Find where the given text appears and provide that cell's center as (x, y) coordinate. 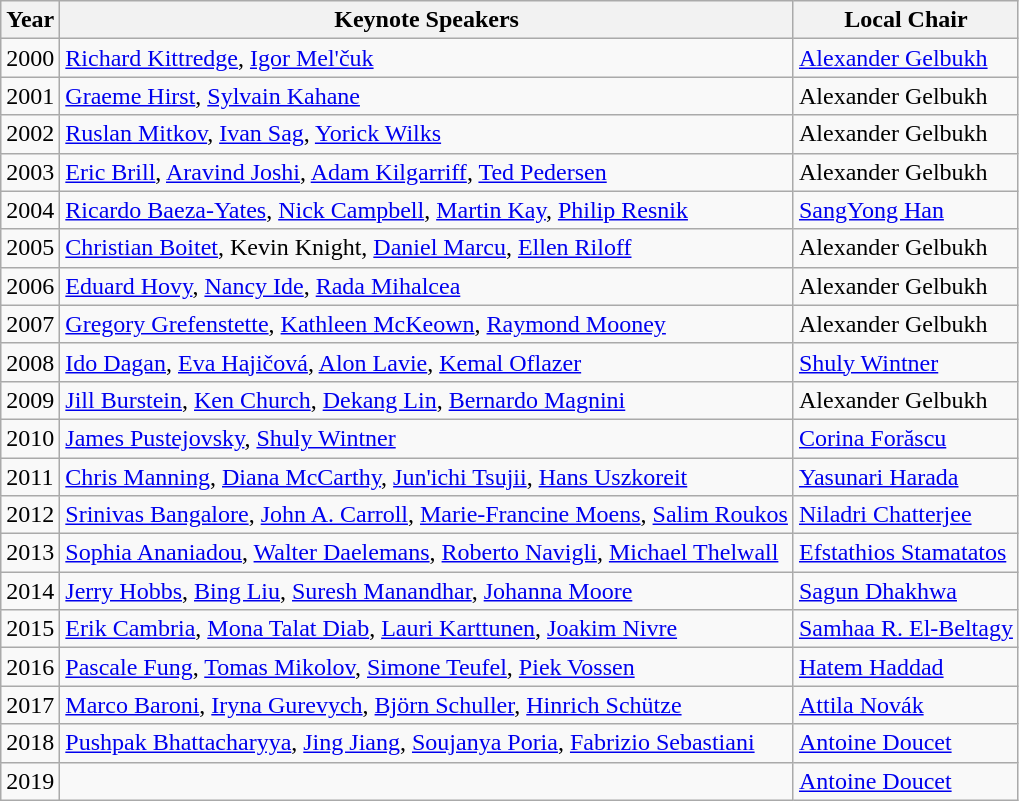
Pushpak Bhattacharyya, Jing Jiang, Soujanya Poria, Fabrizio Sebastiani (427, 743)
Jill Burstein, Ken Church, Dekang Lin, Bernardo Magnini (427, 400)
Corina Forăscu (906, 438)
Pascale Fung, Tomas Mikolov, Simone Teufel, Piek Vossen (427, 667)
2008 (30, 362)
Shuly Wintner (906, 362)
James Pustejovsky, Shuly Wintner (427, 438)
Efstathios Stamatatos (906, 553)
Jerry Hobbs, Bing Liu, Suresh Manandhar, Johanna Moore (427, 591)
Hatem Haddad (906, 667)
2012 (30, 515)
Ido Dagan, Eva Hajičová, Alon Lavie, Kemal Oflazer (427, 362)
2007 (30, 324)
Eric Brill, Aravind Joshi, Adam Kilgarriff, Ted Pedersen (427, 172)
2010 (30, 438)
2019 (30, 781)
2011 (30, 477)
2003 (30, 172)
Keynote Speakers (427, 20)
2001 (30, 96)
Gregory Grefenstette, Kathleen McKeown, Raymond Mooney (427, 324)
SangYong Han (906, 210)
Niladri Chatterjee (906, 515)
2016 (30, 667)
2015 (30, 629)
Ruslan Mitkov, Ivan Sag, Yorick Wilks (427, 134)
2017 (30, 705)
Eduard Hovy, Nancy Ide, Rada Mihalcea (427, 286)
2002 (30, 134)
Chris Manning, Diana McCarthy, Jun'ichi Tsujii, Hans Uszkoreit (427, 477)
Samhaa R. El-Beltagy (906, 629)
2004 (30, 210)
Richard Kittredge, Igor Mel'čuk (427, 58)
Ricardo Baeza-Yates, Nick Campbell, Martin Kay, Philip Resnik (427, 210)
2014 (30, 591)
Srinivas Bangalore, John A. Carroll, Marie-Francine Moens, Salim Roukos (427, 515)
2000 (30, 58)
2018 (30, 743)
Sagun Dhakhwa (906, 591)
Year (30, 20)
Sophia Ananiadou, Walter Daelemans, Roberto Navigli, Michael Thelwall (427, 553)
Attila Novák (906, 705)
Graeme Hirst, Sylvain Kahane (427, 96)
Christian Boitet, Kevin Knight, Daniel Marcu, Ellen Riloff (427, 248)
Local Chair (906, 20)
2005 (30, 248)
Yasunari Harada (906, 477)
2013 (30, 553)
Marco Baroni, Iryna Gurevych, Björn Schuller, Hinrich Schütze (427, 705)
Erik Cambria, Mona Talat Diab, Lauri Karttunen, Joakim Nivre (427, 629)
2006 (30, 286)
2009 (30, 400)
